Extract the [x, y] coordinate from the center of the cell holding the provided text.  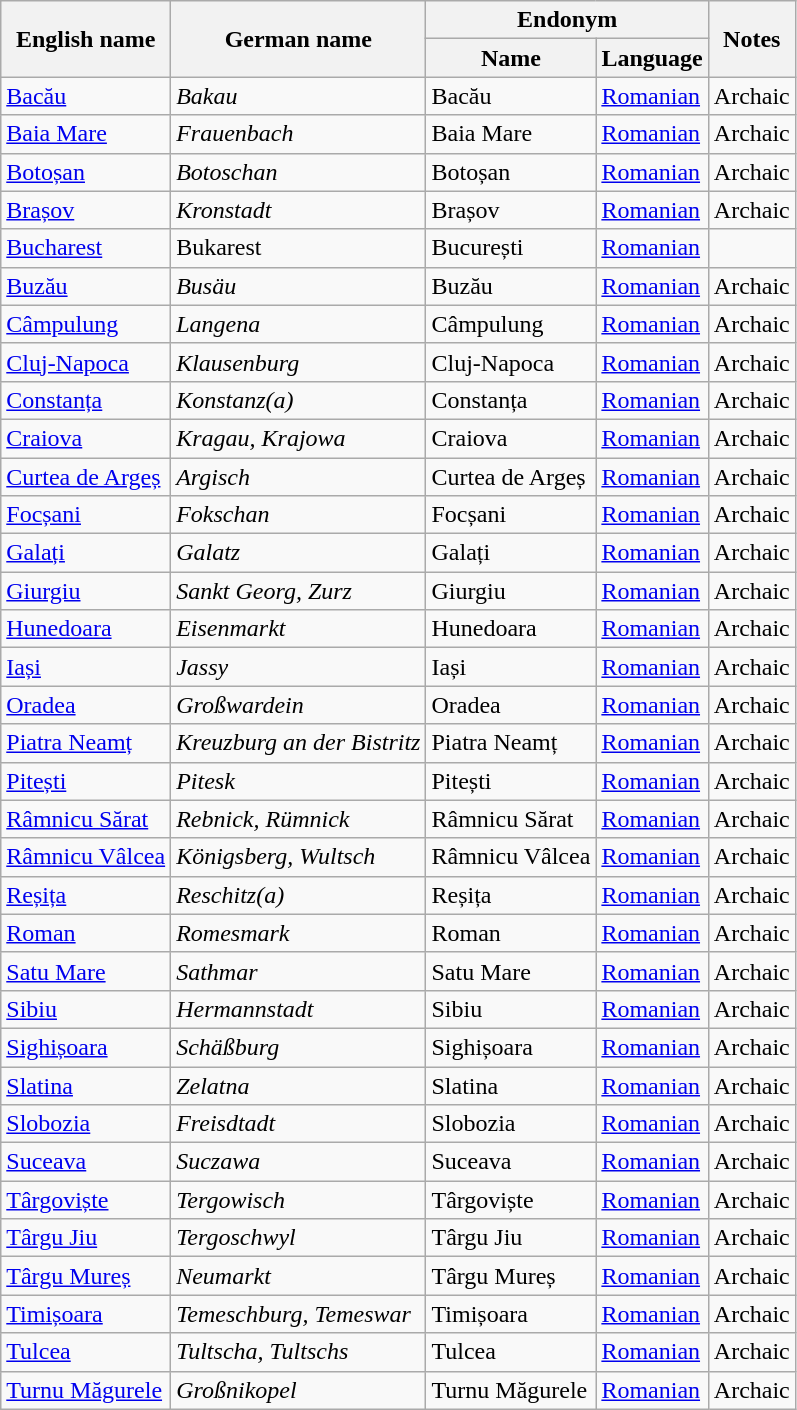
Hermannstadt [298, 1009]
Konstanz(a) [298, 400]
Bakau [298, 96]
Jassy [298, 667]
Fokschan [298, 515]
Suczawa [298, 1162]
Langena [298, 324]
Notes [752, 39]
Sankt Georg, Zurz [298, 591]
German name [298, 39]
Freisdtadt [298, 1124]
Temeschburg, Temeswar [298, 1314]
Pitesk [298, 781]
Großwardein [298, 705]
Klausenburg [298, 362]
Tergoschwyl [298, 1238]
Botoschan [298, 172]
Schäßburg [298, 1047]
Königsberg, Wultsch [298, 857]
Eisenmarkt [298, 629]
Romesmark [298, 933]
Name [511, 58]
Endonym [567, 20]
English name [86, 39]
Galatz [298, 553]
Großnikopel [298, 1390]
Tergowisch [298, 1200]
Kronstadt [298, 210]
Rebnick, Rümnick [298, 819]
Bukarest [298, 248]
Argisch [298, 477]
Kragau, Krajowa [298, 438]
Tultscha, Tultschs [298, 1352]
Kreuzburg an der Bistritz [298, 743]
Busäu [298, 286]
Neumarkt [298, 1276]
Reschitz(a) [298, 895]
Zelatna [298, 1085]
Sathmar [298, 971]
Language [652, 58]
Bucharest [86, 248]
București [511, 248]
Frauenbach [298, 134]
